Search for the cell housing the specified text and yield its (X, Y) center coordinate. 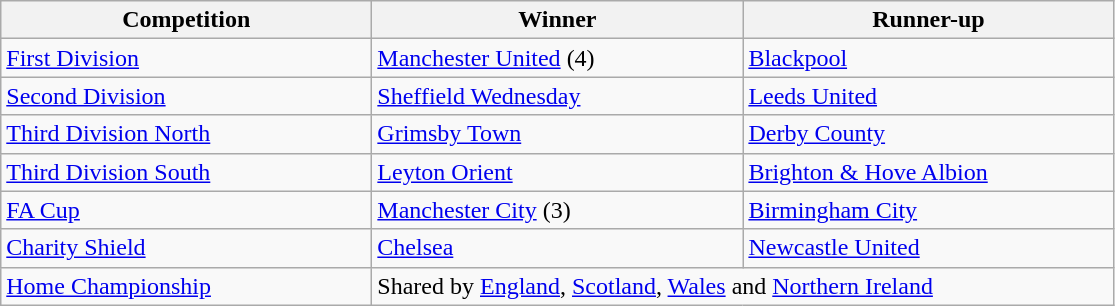
Manchester City (3) (558, 210)
Competition (186, 20)
Third Division North (186, 134)
Blackpool (928, 58)
Winner (558, 20)
Runner-up (928, 20)
FA Cup (186, 210)
Second Division (186, 96)
Manchester United (4) (558, 58)
Birmingham City (928, 210)
First Division (186, 58)
Home Championship (186, 286)
Brighton & Hove Albion (928, 172)
Third Division South (186, 172)
Charity Shield (186, 248)
Newcastle United (928, 248)
Chelsea (558, 248)
Sheffield Wednesday (558, 96)
Derby County (928, 134)
Leeds United (928, 96)
Shared by England, Scotland, Wales and Northern Ireland (743, 286)
Leyton Orient (558, 172)
Grimsby Town (558, 134)
